For the text-containing cell, return its midpoint in (X, Y) coordinate format. 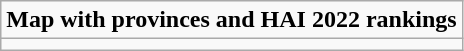
Map with provinces and HAI 2022 rankings (232, 20)
